Provide the (x, y) coordinate of the cell's center where the given text is located.  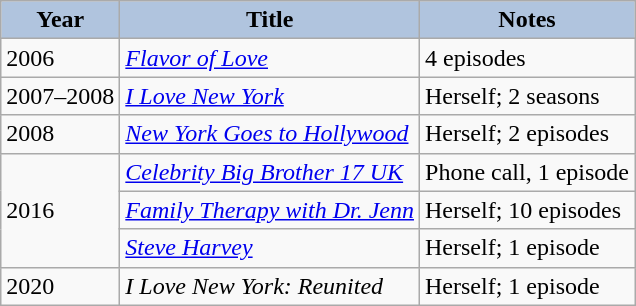
Herself; 10 episodes (528, 210)
Notes (528, 20)
2008 (60, 134)
4 episodes (528, 58)
2016 (60, 210)
Herself; 2 seasons (528, 96)
Year (60, 20)
I Love New York: Reunited (270, 286)
I Love New York (270, 96)
Title (270, 20)
Family Therapy with Dr. Jenn (270, 210)
Herself; 2 episodes (528, 134)
Phone call, 1 episode (528, 172)
2007–2008 (60, 96)
2020 (60, 286)
2006 (60, 58)
New York Goes to Hollywood (270, 134)
Steve Harvey (270, 248)
Celebrity Big Brother 17 UK (270, 172)
Flavor of Love (270, 58)
